Return the [x, y] coordinate for the center point of the cell that contains the specified text.  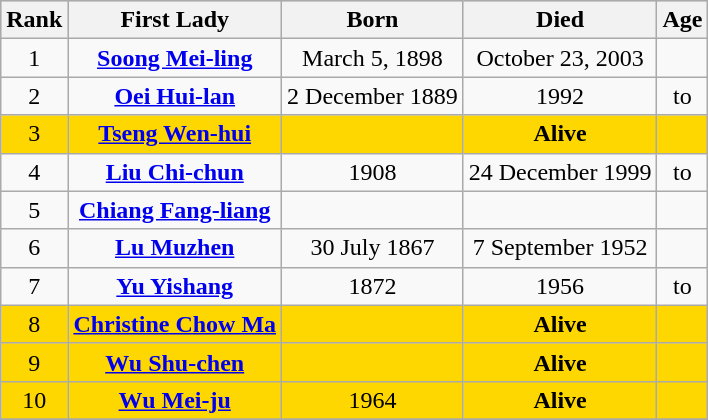
6 [34, 248]
1908 [373, 172]
5 [34, 210]
Rank [34, 20]
4 [34, 172]
1964 [373, 400]
1 [34, 58]
Born [373, 20]
Wu Shu-chen [175, 362]
Soong Mei-ling [175, 58]
Tseng Wen-hui [175, 134]
Yu Yishang [175, 286]
7 [34, 286]
10 [34, 400]
3 [34, 134]
2 [34, 96]
October 23, 2003 [560, 58]
7 September 1952 [560, 248]
24 December 1999 [560, 172]
1956 [560, 286]
Died [560, 20]
Wu Mei-ju [175, 400]
Lu Muzhen [175, 248]
Christine Chow Ma [175, 324]
Chiang Fang-liang [175, 210]
1872 [373, 286]
1992 [560, 96]
8 [34, 324]
30 July 1867 [373, 248]
First Lady [175, 20]
Age [682, 20]
March 5, 1898 [373, 58]
2 December 1889 [373, 96]
Liu Chi-chun [175, 172]
Oei Hui-lan [175, 96]
9 [34, 362]
